Pinpoint the cell where the given text exists, returning its (x, y) midpoint coordinate. 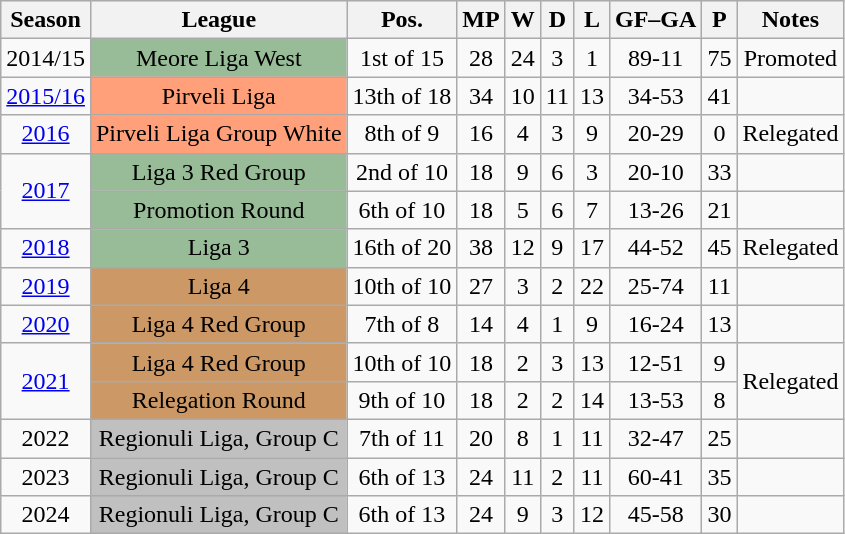
28 (481, 58)
P (720, 20)
League (218, 20)
45-58 (655, 515)
60-41 (655, 477)
7th of 8 (402, 324)
0 (720, 134)
2017 (46, 191)
2019 (46, 286)
5 (522, 210)
Promotion Round (218, 210)
Pirveli Liga Group White (218, 134)
Meore Liga West (218, 58)
13th of 18 (402, 96)
2016 (46, 134)
16-24 (655, 324)
25-74 (655, 286)
20 (481, 438)
L (592, 20)
GF–GA (655, 20)
16 (481, 134)
Liga 3 Red Group (218, 172)
Pos. (402, 20)
7th of 11 (402, 438)
34 (481, 96)
16th of 20 (402, 248)
Relegation Round (218, 400)
35 (720, 477)
2022 (46, 438)
D (557, 20)
20-29 (655, 134)
30 (720, 515)
89-11 (655, 58)
MP (481, 20)
34-53 (655, 96)
21 (720, 210)
8th of 9 (402, 134)
Liga 3 (218, 248)
75 (720, 58)
45 (720, 248)
1st of 15 (402, 58)
20-10 (655, 172)
44-52 (655, 248)
2024 (46, 515)
9th of 10 (402, 400)
32-47 (655, 438)
17 (592, 248)
2015/16 (46, 96)
2023 (46, 477)
7 (592, 210)
W (522, 20)
2018 (46, 248)
Season (46, 20)
2021 (46, 381)
2nd of 10 (402, 172)
22 (592, 286)
6th of 10 (402, 210)
2020 (46, 324)
33 (720, 172)
Liga 4 (218, 286)
41 (720, 96)
Pirveli Liga (218, 96)
38 (481, 248)
12-51 (655, 362)
2014/15 (46, 58)
10 (522, 96)
25 (720, 438)
Notes (790, 20)
13-53 (655, 400)
Promoted (790, 58)
13-26 (655, 210)
27 (481, 286)
